For the text-containing cell, return its midpoint in (X, Y) coordinate format. 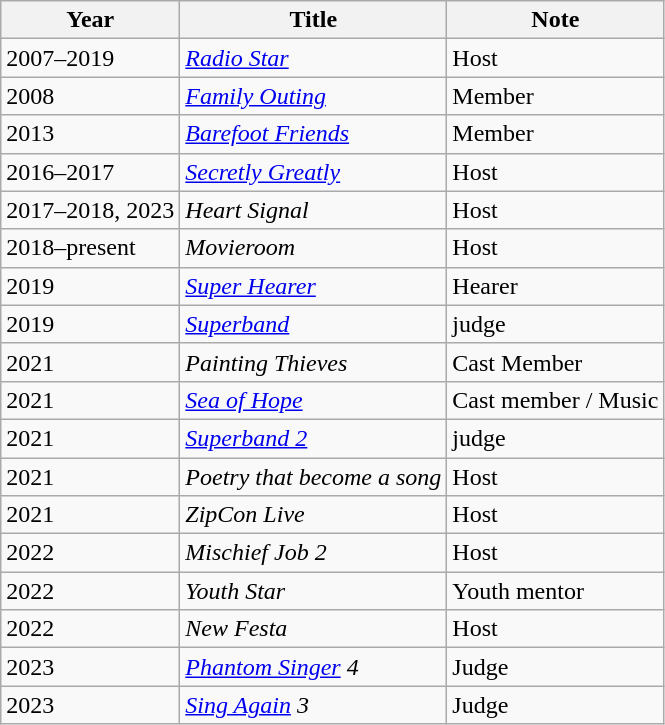
Barefoot Friends (314, 134)
Mischief Job 2 (314, 553)
Youth Star (314, 591)
2018–present (90, 248)
Family Outing (314, 96)
Super Hearer (314, 286)
Sea of Hope (314, 400)
2008 (90, 96)
Note (556, 20)
Poetry that become a song (314, 477)
Phantom Singer 4 (314, 667)
Radio Star (314, 58)
2016–2017 (90, 172)
Painting Thieves (314, 362)
Movieroom (314, 248)
2013 (90, 134)
2007–2019 (90, 58)
Superband (314, 324)
Sing Again 3 (314, 705)
ZipCon Live (314, 515)
New Festa (314, 629)
Cast member / Music (556, 400)
Superband 2 (314, 438)
Youth mentor (556, 591)
2017–2018, 2023 (90, 210)
Secretly Greatly (314, 172)
Hearer (556, 286)
Cast Member (556, 362)
Title (314, 20)
Year (90, 20)
Heart Signal (314, 210)
